Identify which cell holds the provided text, then report its (X, Y) central coordinate. 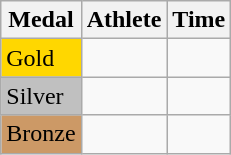
Silver (41, 96)
Bronze (41, 134)
Time (199, 20)
Medal (41, 20)
Athlete (124, 20)
Gold (41, 58)
